Scan for the cell matching the given text and deliver its (X, Y) coordinate at center. 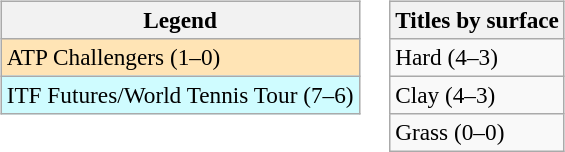
Legend (180, 20)
Hard (4–3) (478, 57)
Titles by surface (478, 20)
Clay (4–3) (478, 95)
Grass (0–0) (478, 133)
ITF Futures/World Tennis Tour (7–6) (180, 95)
ATP Challengers (1–0) (180, 57)
